From the cell containing the given text, extract its center point as (x, y) coordinate. 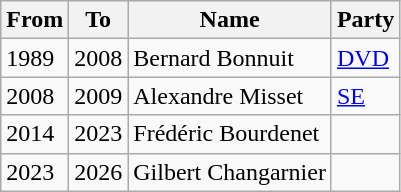
2009 (98, 96)
1989 (35, 58)
2026 (98, 172)
DVD (365, 58)
From (35, 20)
Party (365, 20)
Gilbert Changarnier (230, 172)
Frédéric Bourdenet (230, 134)
Alexandre Misset (230, 96)
Name (230, 20)
SE (365, 96)
To (98, 20)
2014 (35, 134)
Bernard Bonnuit (230, 58)
